Provide the (X, Y) coordinate of the cell's center where the given text is located.  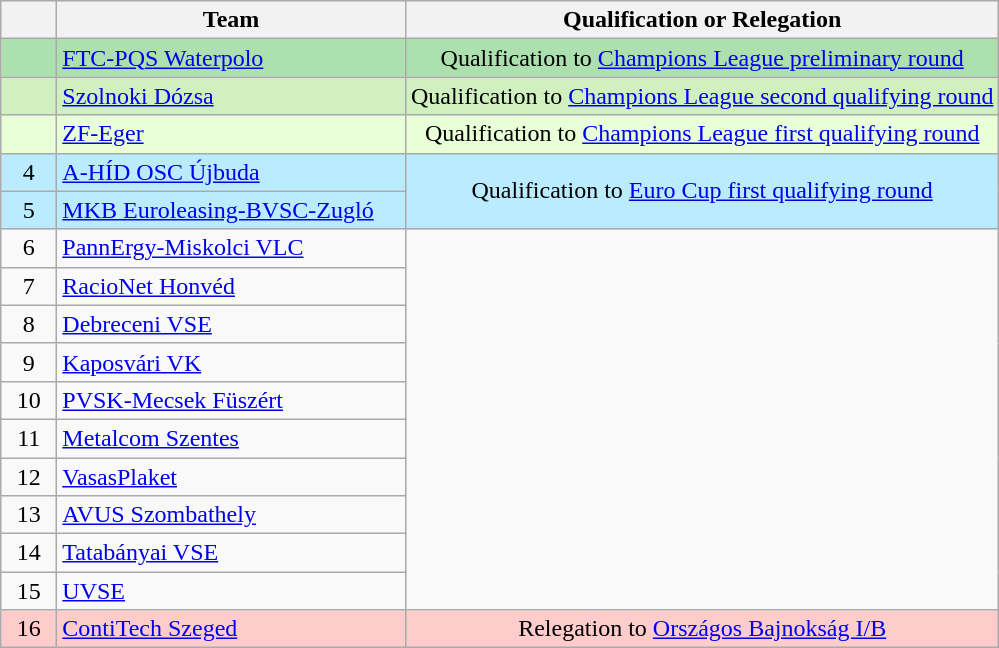
9 (29, 362)
14 (29, 553)
Tatabányai VSE (232, 553)
7 (29, 286)
VasasPlaket (232, 477)
Debreceni VSE (232, 324)
Kaposvári VK (232, 362)
A-HÍD OSC Újbuda (232, 172)
Qualification to Champions League second qualifying round (702, 96)
MKB Euroleasing-BVSC-Zugló (232, 210)
Qualification or Relegation (702, 20)
FTC-PQS Waterpolo (232, 58)
12 (29, 477)
AVUS Szombathely (232, 515)
Relegation to Országos Bajnokság I/B (702, 629)
16 (29, 629)
Team (232, 20)
ContiTech Szeged (232, 629)
Qualification to Champions League preliminary round (702, 58)
13 (29, 515)
ZF-Eger (232, 134)
RacioNet Honvéd (232, 286)
15 (29, 591)
10 (29, 400)
8 (29, 324)
UVSE (232, 591)
Metalcom Szentes (232, 438)
4 (29, 172)
Szolnoki Dózsa (232, 96)
6 (29, 248)
PVSK-Mecsek Füszért (232, 400)
Qualification to Euro Cup first qualifying round (702, 191)
11 (29, 438)
PannErgy-Miskolci VLC (232, 248)
Qualification to Champions League first qualifying round (702, 134)
5 (29, 210)
